Detect which cell encompasses the target text, then output its [x, y] center coordinate. 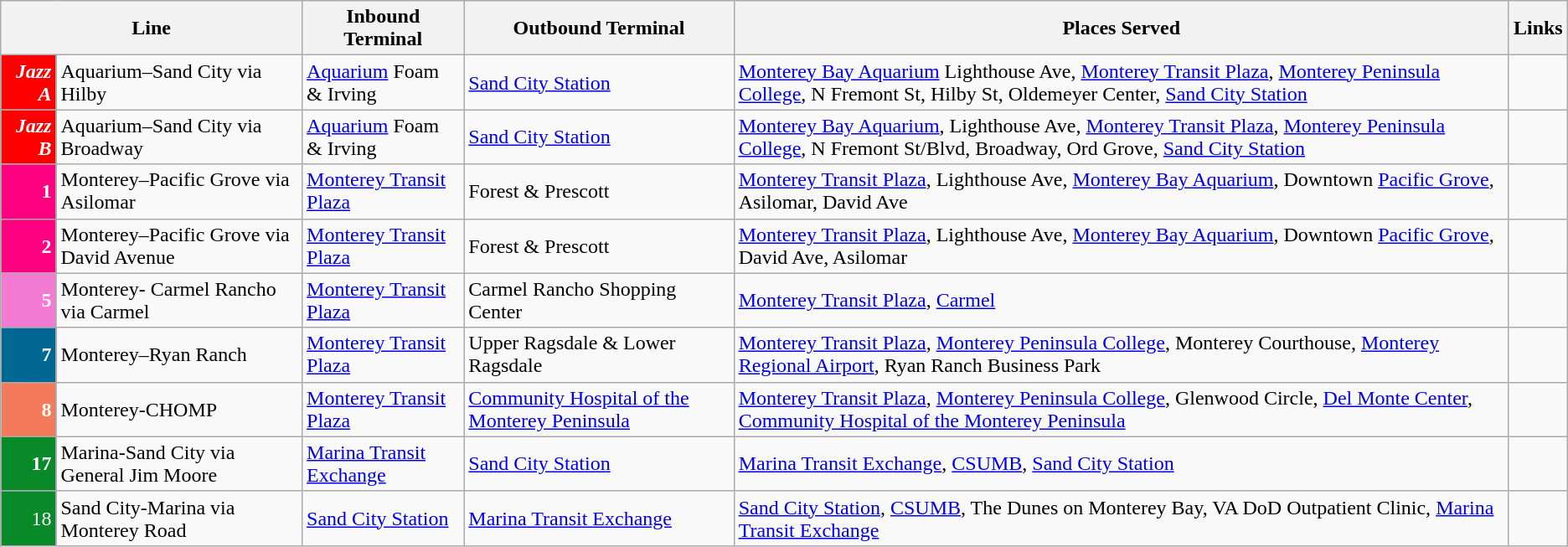
Line [152, 28]
1 [28, 191]
Monterey-CHOMP [179, 409]
Links [1538, 28]
Carmel Rancho Shopping Center [599, 300]
17 [28, 464]
Aquarium–Sand City via Hilby [179, 82]
Monterey Transit Plaza, Monterey Peninsula College, Glenwood Circle, Del Monte Center, Community Hospital of the Monterey Peninsula [1121, 409]
Upper Ragsdale & Lower Ragsdale [599, 355]
Monterey Bay Aquarium Lighthouse Ave, Monterey Transit Plaza, Monterey Peninsula College, N Fremont St, Hilby St, Oldemeyer Center, Sand City Station [1121, 82]
Places Served [1121, 28]
Monterey- Carmel Rancho via Carmel [179, 300]
7 [28, 355]
Monterey Transit Plaza, Carmel [1121, 300]
Jazz A [28, 82]
Monterey–Pacific Grove via Asilomar [179, 191]
5 [28, 300]
Monterey Transit Plaza, Lighthouse Ave, Monterey Bay Aquarium, Downtown Pacific Grove, David Ave, Asilomar [1121, 246]
Jazz B [28, 137]
2 [28, 246]
Inbound Terminal [384, 28]
Monterey Transit Plaza, Monterey Peninsula College, Monterey Courthouse, Monterey Regional Airport, Ryan Ranch Business Park [1121, 355]
Monterey–Ryan Ranch [179, 355]
Sand City Station, CSUMB, The Dunes on Monterey Bay, VA DoD Outpatient Clinic, Marina Transit Exchange [1121, 518]
8 [28, 409]
Sand City-Marina via Monterey Road [179, 518]
Marina Transit Exchange, CSUMB, Sand City Station [1121, 464]
Community Hospital of the Monterey Peninsula [599, 409]
Outbound Terminal [599, 28]
Aquarium–Sand City via Broadway [179, 137]
Monterey Bay Aquarium, Lighthouse Ave, Monterey Transit Plaza, Monterey Peninsula College, N Fremont St/Blvd, Broadway, Ord Grove, Sand City Station [1121, 137]
Marina-Sand City via General Jim Moore [179, 464]
Monterey–Pacific Grove via David Avenue [179, 246]
18 [28, 518]
Monterey Transit Plaza, Lighthouse Ave, Monterey Bay Aquarium, Downtown Pacific Grove, Asilomar, David Ave [1121, 191]
